Find where the given text appears and provide that cell's center as [X, Y] coordinate. 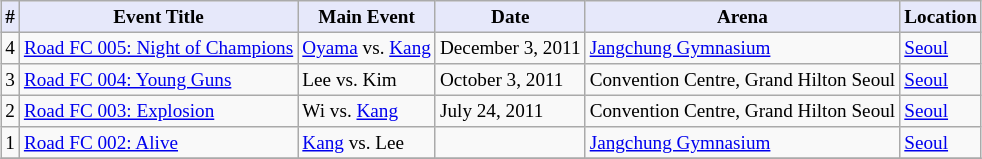
Oyama vs. Kang [367, 48]
# [10, 17]
Road FC 004: Young Guns [158, 80]
Wi vs. Kang [367, 111]
Kang vs. Lee [367, 143]
Lee vs. Kim [367, 80]
Arena [742, 17]
October 3, 2011 [510, 80]
Road FC 005: Night of Champions [158, 48]
Event Title [158, 17]
3 [10, 80]
Location [941, 17]
Main Event [367, 17]
Date [510, 17]
July 24, 2011 [510, 111]
1 [10, 143]
4 [10, 48]
Road FC 003: Explosion [158, 111]
Road FC 002: Alive [158, 143]
December 3, 2011 [510, 48]
2 [10, 111]
